Scan for the cell matching the given text and deliver its (X, Y) coordinate at center. 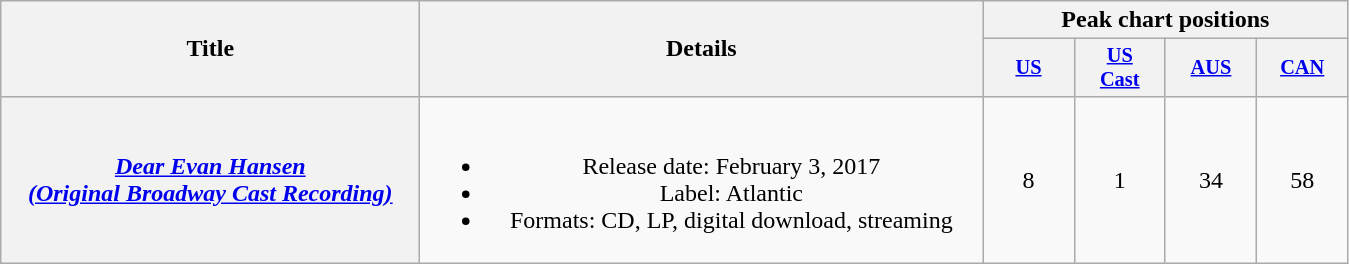
US (1028, 68)
Peak chart positions (1166, 20)
58 (1302, 180)
8 (1028, 180)
Title (210, 49)
Dear Evan Hansen(Original Broadway Cast Recording) (210, 180)
Details (702, 49)
CAN (1302, 68)
1 (1120, 180)
Release date: February 3, 2017Label: AtlanticFormats: CD, LP, digital download, streaming (702, 180)
34 (1210, 180)
AUS (1210, 68)
USCast (1120, 68)
